From the cell containing the given text, extract its center point as [X, Y] coordinate. 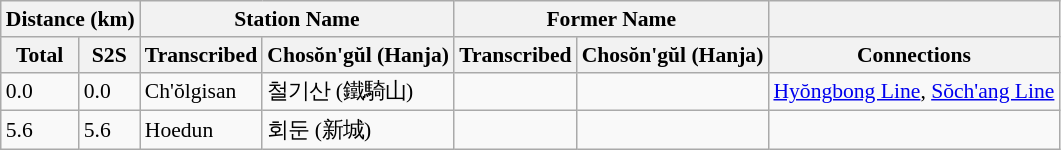
Connections [914, 55]
회둔 (新城) [358, 130]
Distance (km) [70, 19]
Hyŏngbong Line, Sŏch'ang Line [914, 92]
Hoedun [201, 130]
철기산 (鐵騎山) [358, 92]
Former Name [611, 19]
Total [40, 55]
Station Name [297, 19]
S2S [110, 55]
Ch'ŏlgisan [201, 92]
